Provide the (x, y) coordinate of the cell's center where the given text is located.  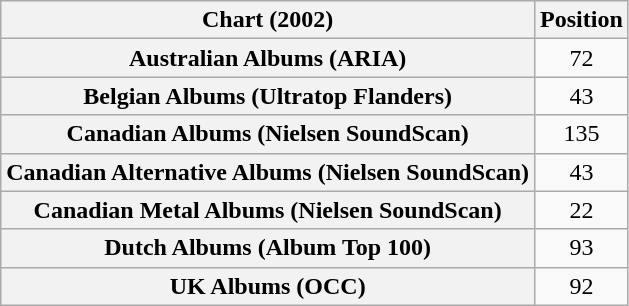
Chart (2002) (268, 20)
Canadian Albums (Nielsen SoundScan) (268, 134)
Canadian Alternative Albums (Nielsen SoundScan) (268, 172)
135 (582, 134)
Canadian Metal Albums (Nielsen SoundScan) (268, 210)
72 (582, 58)
Australian Albums (ARIA) (268, 58)
93 (582, 248)
92 (582, 286)
22 (582, 210)
UK Albums (OCC) (268, 286)
Position (582, 20)
Dutch Albums (Album Top 100) (268, 248)
Belgian Albums (Ultratop Flanders) (268, 96)
